Search for the cell housing the specified text and yield its [X, Y] center coordinate. 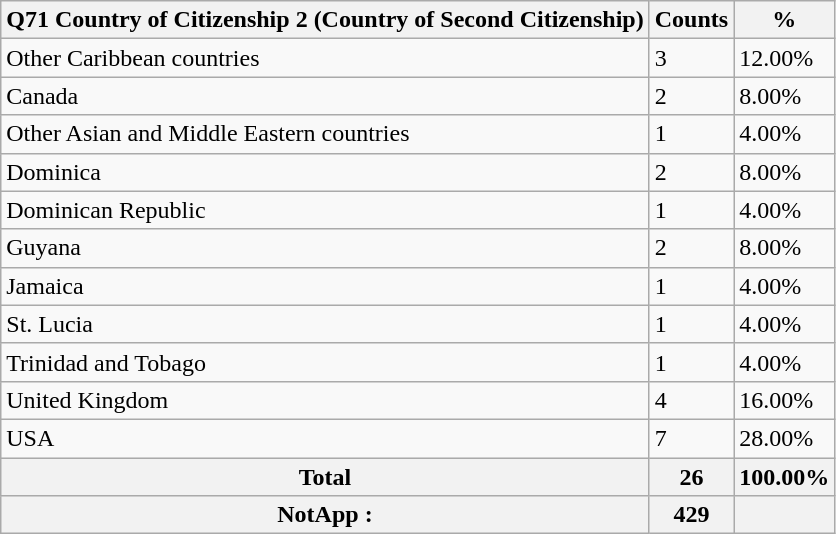
Guyana [325, 248]
3 [691, 58]
Dominica [325, 172]
429 [691, 515]
28.00% [784, 438]
12.00% [784, 58]
United Kingdom [325, 400]
Dominican Republic [325, 210]
100.00% [784, 477]
Jamaica [325, 286]
Total [325, 477]
St. Lucia [325, 324]
USA [325, 438]
NotApp : [325, 515]
Trinidad and Tobago [325, 362]
4 [691, 400]
7 [691, 438]
Q71 Country of Citizenship 2 (Country of Second Citizenship) [325, 20]
26 [691, 477]
% [784, 20]
16.00% [784, 400]
Canada [325, 96]
Other Caribbean countries [325, 58]
Counts [691, 20]
Other Asian and Middle Eastern countries [325, 134]
